For the text-containing cell, return its midpoint in (X, Y) coordinate format. 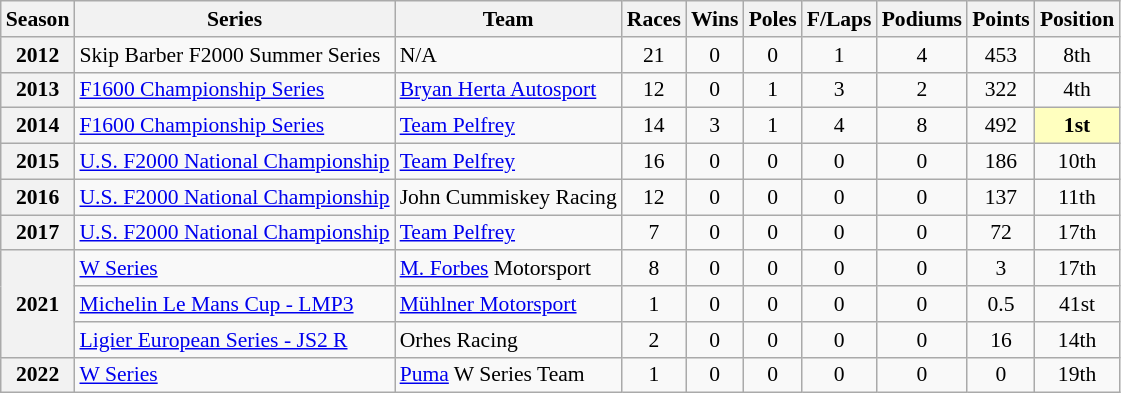
8th (1077, 55)
Podiums (922, 19)
Races (654, 19)
2012 (38, 55)
Skip Barber F2000 Summer Series (234, 55)
Puma W Series Team (508, 375)
10th (1077, 162)
Position (1077, 19)
Ligier European Series - JS2 R (234, 340)
2021 (38, 304)
2017 (38, 233)
2016 (38, 197)
Points (1001, 19)
N/A (508, 55)
11th (1077, 197)
186 (1001, 162)
Poles (773, 19)
Series (234, 19)
Team (508, 19)
2015 (38, 162)
21 (654, 55)
Wins (715, 19)
2014 (38, 126)
Bryan Herta Autosport (508, 90)
M. Forbes Motorsport (508, 269)
19th (1077, 375)
John Cummiskey Racing (508, 197)
Season (38, 19)
453 (1001, 55)
Orhes Racing (508, 340)
2022 (38, 375)
41st (1077, 304)
14 (654, 126)
72 (1001, 233)
Mühlner Motorsport (508, 304)
Michelin Le Mans Cup - LMP3 (234, 304)
1st (1077, 126)
492 (1001, 126)
0.5 (1001, 304)
7 (654, 233)
14th (1077, 340)
322 (1001, 90)
137 (1001, 197)
2013 (38, 90)
4th (1077, 90)
F/Laps (840, 19)
